Scan for the cell matching the given text and deliver its (X, Y) coordinate at center. 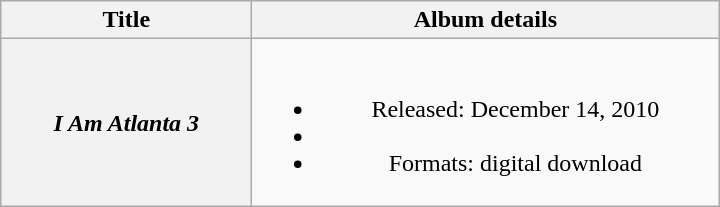
Album details (486, 20)
Released: December 14, 2010Formats: digital download (486, 122)
Title (126, 20)
I Am Atlanta 3 (126, 122)
